Return the [X, Y] coordinate for the center point of the cell that contains the specified text.  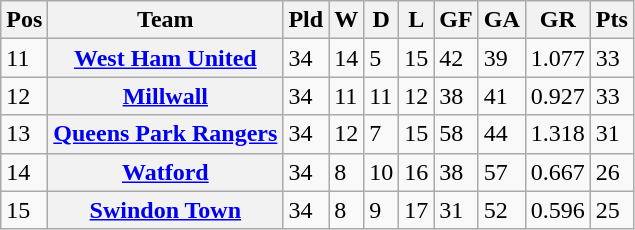
GA [502, 20]
Pts [612, 20]
5 [382, 58]
9 [382, 210]
Millwall [166, 96]
L [416, 20]
16 [416, 172]
1.318 [558, 134]
26 [612, 172]
41 [502, 96]
West Ham United [166, 58]
Swindon Town [166, 210]
Watford [166, 172]
44 [502, 134]
13 [24, 134]
W [346, 20]
25 [612, 210]
10 [382, 172]
D [382, 20]
0.596 [558, 210]
Team [166, 20]
Pos [24, 20]
GR [558, 20]
58 [456, 134]
GF [456, 20]
57 [502, 172]
52 [502, 210]
0.927 [558, 96]
0.667 [558, 172]
7 [382, 134]
17 [416, 210]
Pld [306, 20]
1.077 [558, 58]
Queens Park Rangers [166, 134]
39 [502, 58]
42 [456, 58]
